Output the [X, Y] coordinate of the center of the cell containing the given text.  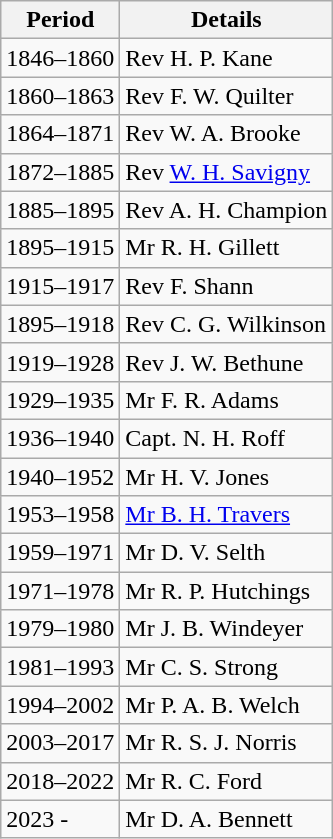
Rev F. Shann [226, 286]
2018–2022 [60, 781]
1860–1863 [60, 96]
1994–2002 [60, 705]
Mr R. P. Hutchings [226, 591]
1885–1895 [60, 210]
Rev F. W. Quilter [226, 96]
1895–1915 [60, 248]
1936–1940 [60, 438]
Mr F. R. Adams [226, 400]
1919–1928 [60, 362]
1979–1980 [60, 629]
1929–1935 [60, 400]
2023 - [60, 819]
Rev W. H. Savigny [226, 172]
Details [226, 20]
Mr B. H. Travers [226, 515]
Mr P. A. B. Welch [226, 705]
1872–1885 [60, 172]
Mr D. V. Selth [226, 553]
Rev A. H. Champion [226, 210]
Mr D. A. Bennett [226, 819]
1959–1971 [60, 553]
1895–1918 [60, 324]
1981–1993 [60, 667]
1864–1871 [60, 134]
1971–1978 [60, 591]
1846–1860 [60, 58]
Period [60, 20]
1915–1917 [60, 286]
Capt. N. H. Roff [226, 438]
1953–1958 [60, 515]
Rev C. G. Wilkinson [226, 324]
Rev H. P. Kane [226, 58]
Rev J. W. Bethune [226, 362]
1940–1952 [60, 477]
Mr H. V. Jones [226, 477]
Rev W. A. Brooke [226, 134]
Mr R. H. Gillett [226, 248]
2003–2017 [60, 743]
Mr J. B. Windeyer [226, 629]
Mr C. S. Strong [226, 667]
Mr R. C. Ford [226, 781]
Mr R. S. J. Norris [226, 743]
